Identify which cell holds the provided text, then report its (x, y) central coordinate. 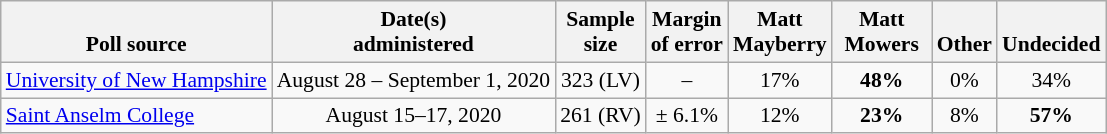
Saint Anselm College (136, 116)
University of New Hampshire (136, 80)
48% (882, 80)
Date(s)administered (414, 32)
8% (964, 116)
12% (780, 116)
17% (780, 80)
± 6.1% (687, 116)
August 28 – September 1, 2020 (414, 80)
Other (964, 32)
– (687, 80)
Samplesize (600, 32)
Matt Mayberry (780, 32)
Marginof error (687, 32)
Matt Mowers (882, 32)
57% (1051, 116)
34% (1051, 80)
0% (964, 80)
261 (RV) (600, 116)
23% (882, 116)
323 (LV) (600, 80)
Poll source (136, 32)
Undecided (1051, 32)
August 15–17, 2020 (414, 116)
